Provide the [X, Y] coordinate of the cell's center where the given text is located.  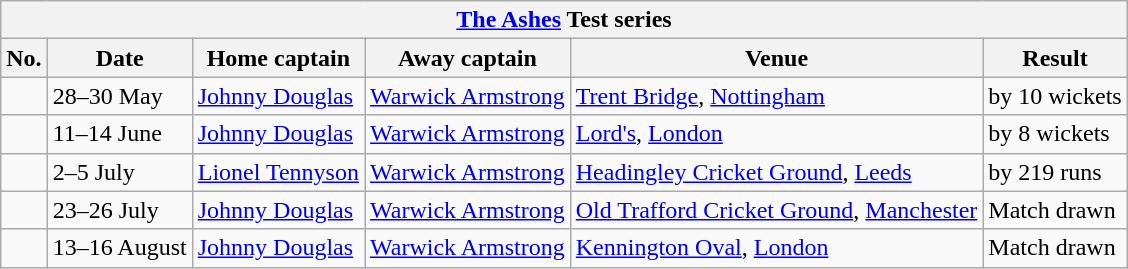
The Ashes Test series [564, 20]
Date [120, 58]
11–14 June [120, 134]
Lord's, London [776, 134]
Home captain [278, 58]
Headingley Cricket Ground, Leeds [776, 172]
2–5 July [120, 172]
Kennington Oval, London [776, 248]
Lionel Tennyson [278, 172]
13–16 August [120, 248]
Away captain [467, 58]
Venue [776, 58]
28–30 May [120, 96]
Result [1055, 58]
Trent Bridge, Nottingham [776, 96]
by 10 wickets [1055, 96]
No. [24, 58]
by 219 runs [1055, 172]
by 8 wickets [1055, 134]
23–26 July [120, 210]
Old Trafford Cricket Ground, Manchester [776, 210]
